Provide the [x, y] coordinate of the cell's center where the given text is located.  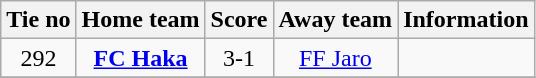
Information [466, 20]
FF Jaro [336, 58]
292 [38, 58]
Away team [336, 20]
3-1 [239, 58]
FC Haka [140, 58]
Score [239, 20]
Tie no [38, 20]
Home team [140, 20]
